Return the [x, y] coordinate for the center point of the cell that contains the specified text.  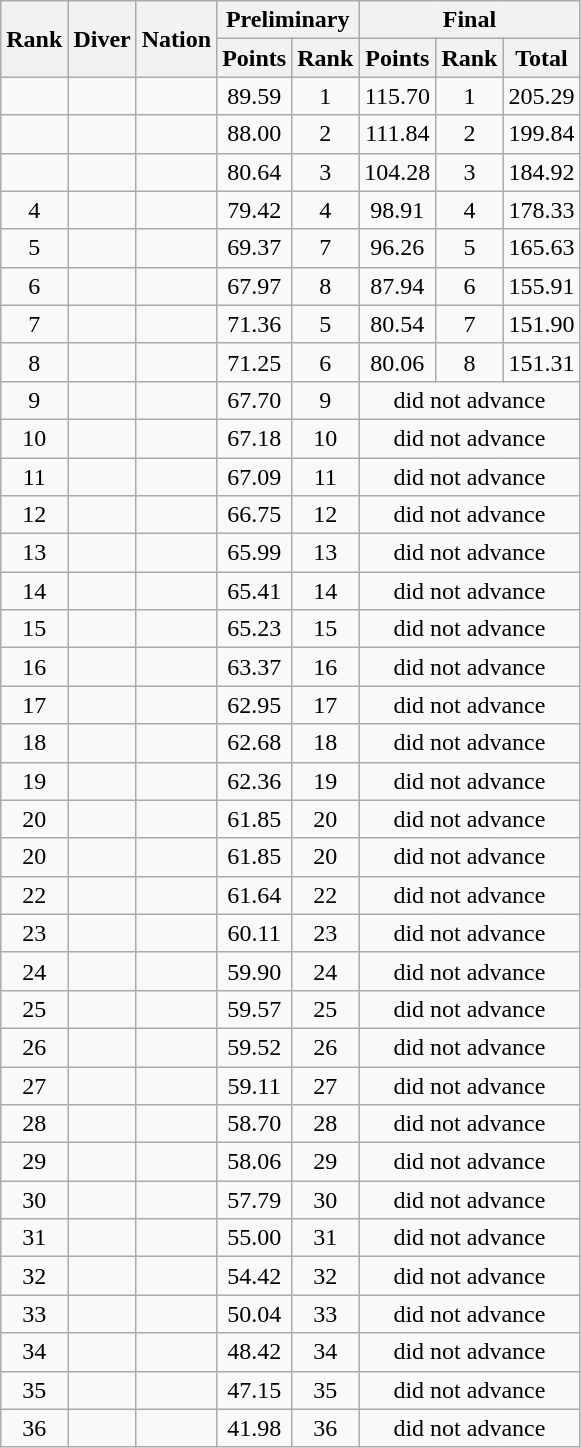
184.92 [542, 172]
69.37 [254, 248]
Final [470, 20]
80.54 [398, 324]
96.26 [398, 248]
88.00 [254, 134]
59.11 [254, 1085]
67.97 [254, 286]
59.90 [254, 971]
58.06 [254, 1162]
63.37 [254, 667]
57.79 [254, 1200]
Diver [102, 39]
54.42 [254, 1276]
62.95 [254, 705]
61.64 [254, 895]
41.98 [254, 1428]
65.41 [254, 591]
98.91 [398, 210]
59.57 [254, 1009]
67.70 [254, 400]
87.94 [398, 286]
67.18 [254, 438]
151.31 [542, 362]
71.36 [254, 324]
55.00 [254, 1238]
199.84 [542, 134]
67.09 [254, 477]
48.42 [254, 1352]
Preliminary [288, 20]
50.04 [254, 1314]
58.70 [254, 1124]
65.99 [254, 553]
62.68 [254, 743]
62.36 [254, 781]
66.75 [254, 515]
80.06 [398, 362]
115.70 [398, 96]
155.91 [542, 286]
165.63 [542, 248]
Total [542, 58]
178.33 [542, 210]
60.11 [254, 933]
65.23 [254, 629]
79.42 [254, 210]
151.90 [542, 324]
111.84 [398, 134]
205.29 [542, 96]
71.25 [254, 362]
Nation [176, 39]
59.52 [254, 1047]
47.15 [254, 1390]
104.28 [398, 172]
89.59 [254, 96]
80.64 [254, 172]
